Return (X, Y) of the center of cell containing provided text 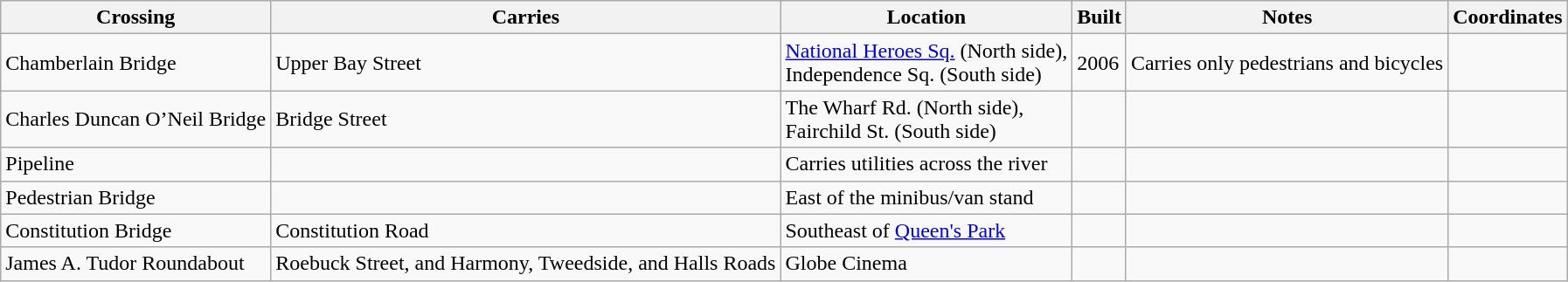
Coordinates (1508, 17)
Charles Duncan O’Neil Bridge (136, 119)
Constitution Road (526, 230)
2006 (1100, 63)
Built (1100, 17)
Globe Cinema (926, 264)
Carries (526, 17)
National Heroes Sq. (North side),Independence Sq. (South side) (926, 63)
Crossing (136, 17)
Constitution Bridge (136, 230)
Notes (1287, 17)
Upper Bay Street (526, 63)
Roebuck Street, and Harmony, Tweedside, and Halls Roads (526, 264)
James A. Tudor Roundabout (136, 264)
The Wharf Rd. (North side),Fairchild St. (South side) (926, 119)
Location (926, 17)
East of the minibus/van stand (926, 197)
Carries only pedestrians and bicycles (1287, 63)
Chamberlain Bridge (136, 63)
Carries utilities across the river (926, 164)
Pipeline (136, 164)
Southeast of Queen's Park (926, 230)
Pedestrian Bridge (136, 197)
Bridge Street (526, 119)
